Capture the cell that displays the provided text and extract its (x, y) central coordinate. 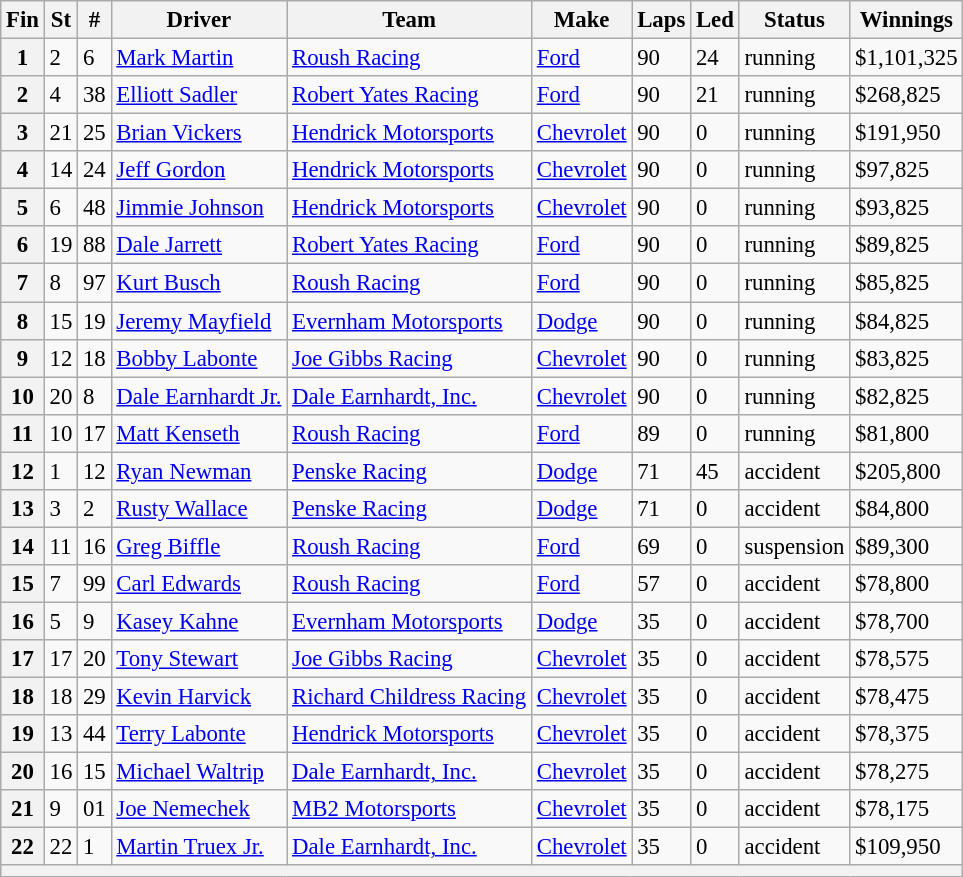
$268,825 (906, 95)
# (94, 20)
$89,300 (906, 546)
57 (662, 584)
$84,800 (906, 509)
Winnings (906, 20)
$78,800 (906, 584)
$78,700 (906, 621)
Team (410, 20)
$191,950 (906, 133)
$109,950 (906, 847)
Led (716, 20)
$81,800 (906, 433)
Joe Nemechek (199, 809)
Kasey Kahne (199, 621)
Dale Earnhardt Jr. (199, 396)
Status (794, 20)
97 (94, 283)
$78,175 (906, 809)
$93,825 (906, 208)
suspension (794, 546)
Jimmie Johnson (199, 208)
89 (662, 433)
Dale Jarrett (199, 245)
48 (94, 208)
$1,101,325 (906, 58)
Rusty Wallace (199, 509)
$78,375 (906, 734)
Make (581, 20)
Michael Waltrip (199, 772)
Matt Kenseth (199, 433)
Mark Martin (199, 58)
88 (94, 245)
44 (94, 734)
Jeff Gordon (199, 170)
25 (94, 133)
$85,825 (906, 283)
Brian Vickers (199, 133)
38 (94, 95)
Martin Truex Jr. (199, 847)
MB2 Motorsports (410, 809)
Kurt Busch (199, 283)
$78,475 (906, 697)
Bobby Labonte (199, 358)
69 (662, 546)
$84,825 (906, 321)
$78,275 (906, 772)
Fin (23, 20)
Driver (199, 20)
45 (716, 471)
29 (94, 697)
$205,800 (906, 471)
Laps (662, 20)
Richard Childress Racing (410, 697)
$89,825 (906, 245)
Elliott Sadler (199, 95)
Tony Stewart (199, 659)
Carl Edwards (199, 584)
Terry Labonte (199, 734)
$83,825 (906, 358)
Ryan Newman (199, 471)
Jeremy Mayfield (199, 321)
St (60, 20)
99 (94, 584)
$97,825 (906, 170)
01 (94, 809)
Greg Biffle (199, 546)
Kevin Harvick (199, 697)
$78,575 (906, 659)
$82,825 (906, 396)
